Capture the cell that displays the provided text and extract its (x, y) central coordinate. 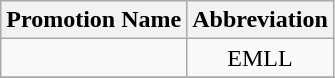
EMLL (260, 58)
Abbreviation (260, 20)
Promotion Name (94, 20)
